Capture the cell that displays the provided text and extract its [x, y] central coordinate. 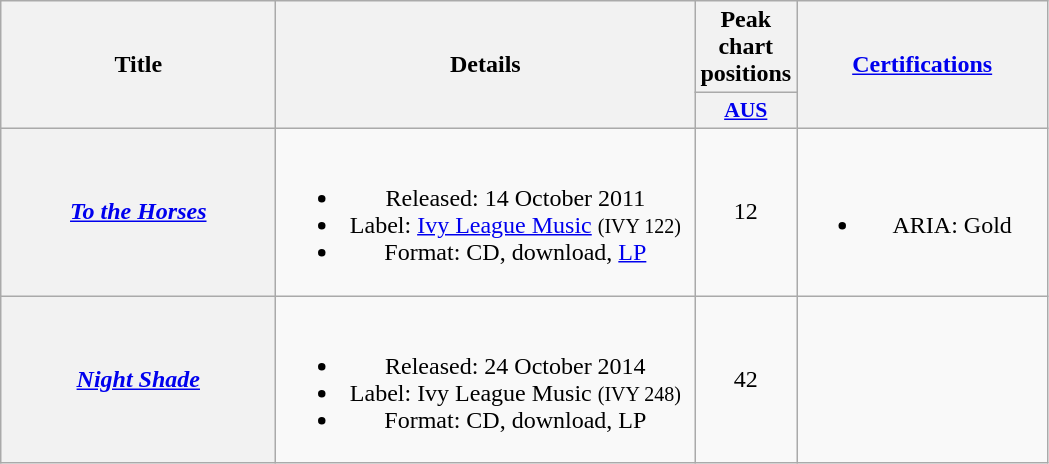
Title [138, 65]
12 [746, 212]
Released: 14 October 2011Label: Ivy League Music (IVY 122)Format: CD, download, LP [486, 212]
AUS [746, 111]
Released: 24 October 2014Label: Ivy League Music (IVY 248)Format: CD, download, LP [486, 380]
To the Horses [138, 212]
Night Shade [138, 380]
ARIA: Gold [922, 212]
Certifications [922, 65]
Details [486, 65]
Peak chart positions [746, 47]
42 [746, 380]
